Pinpoint the cell where the given text exists, returning its (X, Y) midpoint coordinate. 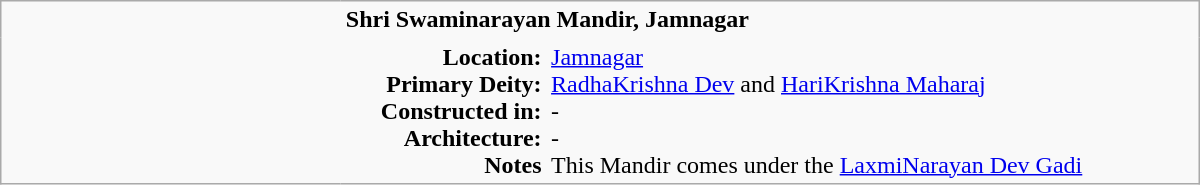
Jamnagar RadhaKrishna Dev and HariKrishna Maharaj - - This Mandir comes under the LaxmiNarayan Dev Gadi (872, 110)
Shri Swaminarayan Mandir, Jamnagar (770, 20)
Location: Primary Deity:Constructed in:Architecture:Notes (444, 110)
